Find where the given text appears and provide that cell's center as (X, Y) coordinate. 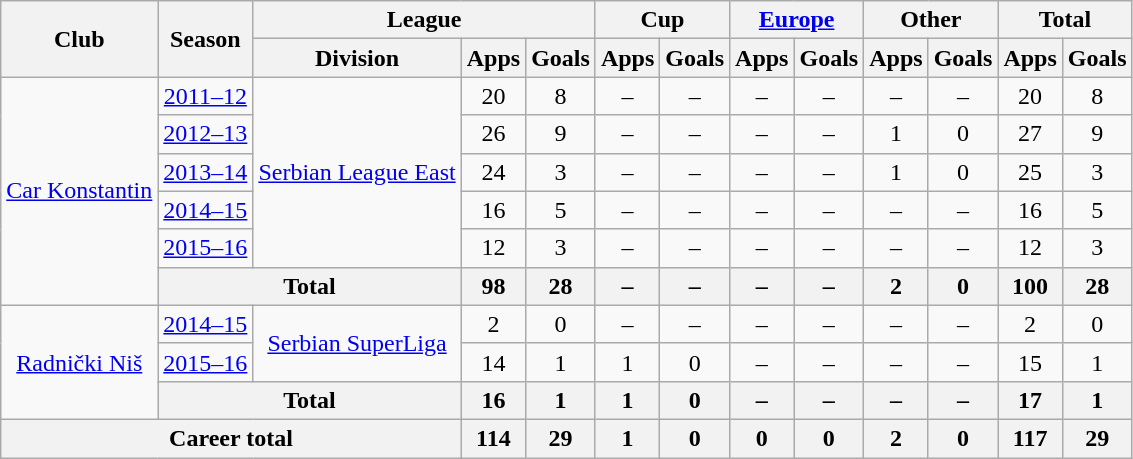
2013–14 (206, 172)
114 (493, 438)
14 (493, 362)
Serbian SuperLiga (357, 343)
15 (1030, 362)
2012–13 (206, 134)
Radnički Niš (80, 362)
Car Konstantin (80, 191)
98 (493, 286)
17 (1030, 400)
Division (357, 58)
Career total (231, 438)
League (424, 20)
Other (931, 20)
100 (1030, 286)
27 (1030, 134)
25 (1030, 172)
Cup (662, 20)
26 (493, 134)
2011–12 (206, 96)
117 (1030, 438)
24 (493, 172)
Europe (797, 20)
Serbian League East (357, 172)
Season (206, 39)
Club (80, 39)
